Return [x, y] of the center of cell containing provided text 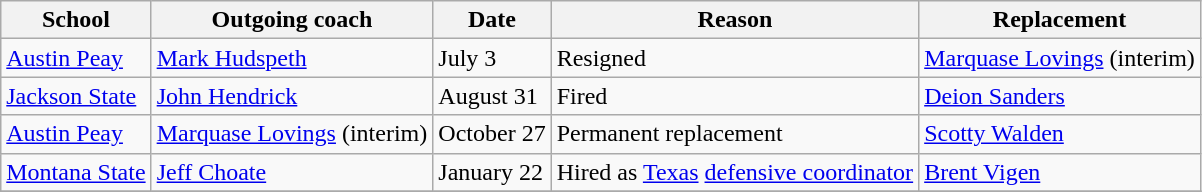
Reason [735, 20]
Mark Hudspeth [292, 58]
August 31 [492, 96]
Outgoing coach [292, 20]
Jackson State [76, 96]
Resigned [735, 58]
Deion Sanders [1060, 96]
School [76, 20]
Montana State [76, 172]
Hired as Texas defensive coordinator [735, 172]
July 3 [492, 58]
John Hendrick [292, 96]
Permanent replacement [735, 134]
Replacement [1060, 20]
Date [492, 20]
Jeff Choate [292, 172]
October 27 [492, 134]
January 22 [492, 172]
Scotty Walden [1060, 134]
Brent Vigen [1060, 172]
Fired [735, 96]
